Return (x, y) of the center of cell containing provided text 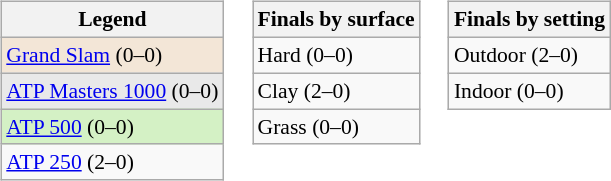
Indoor (0–0) (530, 91)
Outdoor (2–0) (530, 55)
Clay (2–0) (336, 91)
Finals by surface (336, 20)
ATP 500 (0–0) (112, 127)
ATP Masters 1000 (0–0) (112, 91)
Hard (0–0) (336, 55)
ATP 250 (2–0) (112, 162)
Finals by setting (530, 20)
Grass (0–0) (336, 127)
Grand Slam (0–0) (112, 55)
Legend (112, 20)
